Locate the cell with the specified text and output its (X, Y) center coordinate. 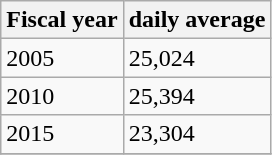
2005 (62, 58)
Fiscal year (62, 20)
2015 (62, 134)
2010 (62, 96)
daily average (197, 20)
25,024 (197, 58)
25,394 (197, 96)
23,304 (197, 134)
